Provide the [X, Y] coordinate of the cell's center where the given text is located.  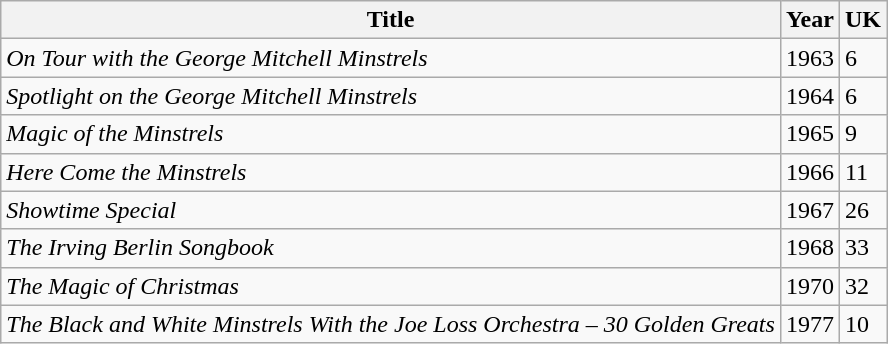
11 [862, 172]
The Magic of Christmas [391, 286]
On Tour with the George Mitchell Minstrels [391, 58]
Magic of the Minstrels [391, 134]
33 [862, 248]
UK [862, 20]
Year [810, 20]
1966 [810, 172]
1977 [810, 324]
1963 [810, 58]
The Black and White Minstrels With the Joe Loss Orchestra – 30 Golden Greats [391, 324]
Spotlight on the George Mitchell Minstrels [391, 96]
Showtime Special [391, 210]
Here Come the Minstrels [391, 172]
32 [862, 286]
9 [862, 134]
1967 [810, 210]
1965 [810, 134]
The Irving Berlin Songbook [391, 248]
10 [862, 324]
1968 [810, 248]
Title [391, 20]
1970 [810, 286]
26 [862, 210]
1964 [810, 96]
